Search for the cell housing the specified text and yield its (X, Y) center coordinate. 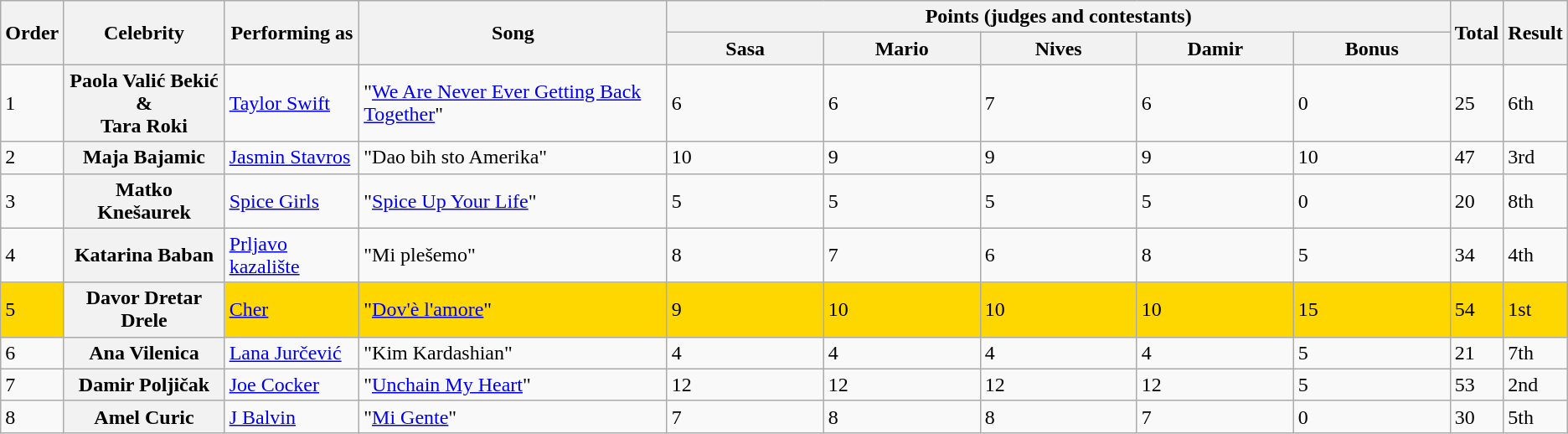
3 (32, 201)
Song (513, 33)
21 (1477, 353)
Paola Valić Bekić &Tara Roki (144, 103)
53 (1477, 385)
Mario (901, 49)
Result (1535, 33)
"Mi plešemo" (513, 255)
20 (1477, 201)
Maja Bajamic (144, 158)
Points (judges and contestants) (1059, 17)
"Unchain My Heart" (513, 385)
Total (1477, 33)
Cher (291, 310)
Joe Cocker (291, 385)
Bonus (1372, 49)
4th (1535, 255)
47 (1477, 158)
8th (1535, 201)
Nives (1059, 49)
54 (1477, 310)
34 (1477, 255)
"Kim Kardashian" (513, 353)
Prljavo kazalište (291, 255)
"Spice Up Your Life" (513, 201)
Damir Poljičak (144, 385)
"Dov'è l'amore" (513, 310)
Sasa (745, 49)
Amel Curic (144, 416)
30 (1477, 416)
7th (1535, 353)
1 (32, 103)
1st (1535, 310)
2 (32, 158)
25 (1477, 103)
"We Are Never Ever Getting Back Together" (513, 103)
Ana Vilenica (144, 353)
Lana Jurčević (291, 353)
Spice Girls (291, 201)
15 (1372, 310)
6th (1535, 103)
3rd (1535, 158)
Celebrity (144, 33)
5th (1535, 416)
Matko Knešaurek (144, 201)
Performing as (291, 33)
Jasmin Stavros (291, 158)
"Dao bih sto Amerika" (513, 158)
Order (32, 33)
Taylor Swift (291, 103)
Katarina Baban (144, 255)
J Balvin (291, 416)
"Mi Gente" (513, 416)
Damir (1215, 49)
2nd (1535, 385)
Davor Dretar Drele (144, 310)
